Locate the cell with the specified text and output its (x, y) center coordinate. 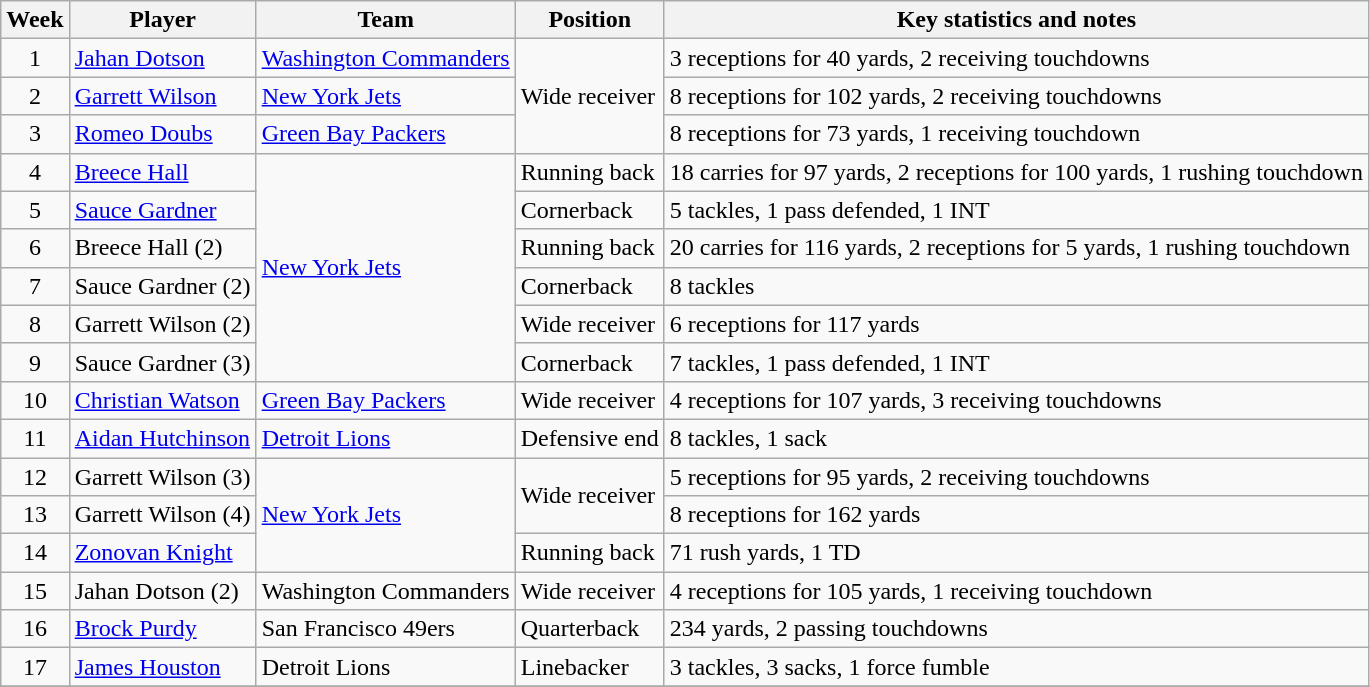
18 carries for 97 yards, 2 receptions for 100 yards, 1 rushing touchdown (1016, 172)
Brock Purdy (162, 629)
5 receptions for 95 yards, 2 receiving touchdowns (1016, 477)
Garrett Wilson (4) (162, 515)
Quarterback (590, 629)
James Houston (162, 667)
Romeo Doubs (162, 134)
Jahan Dotson (2) (162, 591)
3 receptions for 40 yards, 2 receiving touchdowns (1016, 58)
17 (35, 667)
6 (35, 248)
15 (35, 591)
7 (35, 286)
9 (35, 362)
14 (35, 553)
Defensive end (590, 438)
Linebacker (590, 667)
San Francisco 49ers (386, 629)
12 (35, 477)
5 (35, 210)
2 (35, 96)
8 receptions for 73 yards, 1 receiving touchdown (1016, 134)
4 receptions for 105 yards, 1 receiving touchdown (1016, 591)
3 (35, 134)
1 (35, 58)
Jahan Dotson (162, 58)
Sauce Gardner (2) (162, 286)
3 tackles, 3 sacks, 1 force fumble (1016, 667)
8 receptions for 162 yards (1016, 515)
6 receptions for 117 yards (1016, 324)
71 rush yards, 1 TD (1016, 553)
Breece Hall (2) (162, 248)
Garrett Wilson (2) (162, 324)
8 tackles, 1 sack (1016, 438)
8 receptions for 102 yards, 2 receiving touchdowns (1016, 96)
11 (35, 438)
234 yards, 2 passing touchdowns (1016, 629)
4 (35, 172)
4 receptions for 107 yards, 3 receiving touchdowns (1016, 400)
Sauce Gardner (162, 210)
Aidan Hutchinson (162, 438)
Christian Watson (162, 400)
Zonovan Knight (162, 553)
5 tackles, 1 pass defended, 1 INT (1016, 210)
Breece Hall (162, 172)
Key statistics and notes (1016, 20)
Position (590, 20)
13 (35, 515)
Garrett Wilson (3) (162, 477)
16 (35, 629)
10 (35, 400)
20 carries for 116 yards, 2 receptions for 5 yards, 1 rushing touchdown (1016, 248)
8 tackles (1016, 286)
Team (386, 20)
Week (35, 20)
Garrett Wilson (162, 96)
7 tackles, 1 pass defended, 1 INT (1016, 362)
Sauce Gardner (3) (162, 362)
Player (162, 20)
8 (35, 324)
